From the cell containing the given text, extract its center point as (X, Y) coordinate. 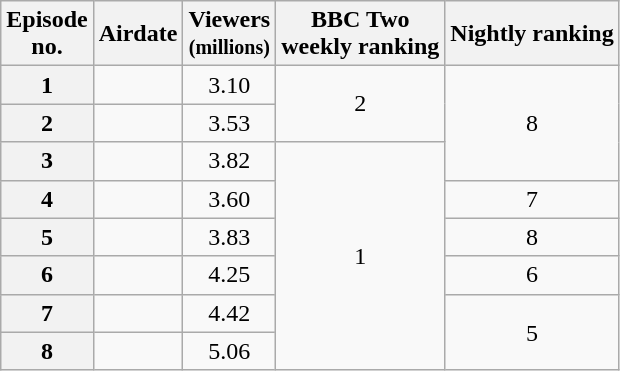
5.06 (230, 351)
Airdate (138, 34)
3.10 (230, 85)
3.82 (230, 161)
Nightly ranking (532, 34)
4.25 (230, 275)
3.83 (230, 237)
BBC Twoweekly ranking (360, 34)
3.53 (230, 123)
3 (47, 161)
3.60 (230, 199)
Episodeno. (47, 34)
4.42 (230, 313)
4 (47, 199)
Viewers(millions) (230, 34)
